Detect which cell encompasses the target text, then output its (x, y) center coordinate. 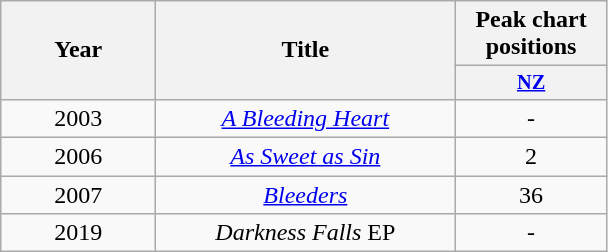
2 (531, 157)
Darkness Falls EP (306, 233)
36 (531, 195)
As Sweet as Sin (306, 157)
2007 (78, 195)
2006 (78, 157)
2003 (78, 118)
Year (78, 50)
Bleeders (306, 195)
Title (306, 50)
Peak chart positions (531, 34)
2019 (78, 233)
NZ (531, 83)
A Bleeding Heart (306, 118)
